Return (x, y) of the center of cell containing provided text 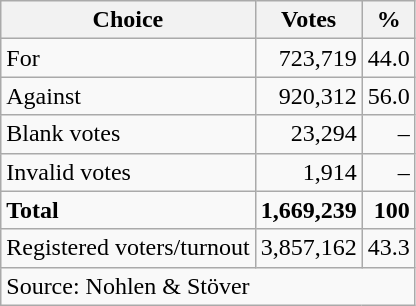
1,914 (308, 172)
44.0 (388, 58)
723,719 (308, 58)
For (128, 58)
% (388, 20)
Registered voters/turnout (128, 248)
43.3 (388, 248)
100 (388, 210)
Blank votes (128, 134)
56.0 (388, 96)
1,669,239 (308, 210)
Invalid votes (128, 172)
3,857,162 (308, 248)
Against (128, 96)
920,312 (308, 96)
Choice (128, 20)
Votes (308, 20)
Total (128, 210)
Source: Nohlen & Stöver (208, 286)
23,294 (308, 134)
